For the text-containing cell, return its midpoint in (X, Y) coordinate format. 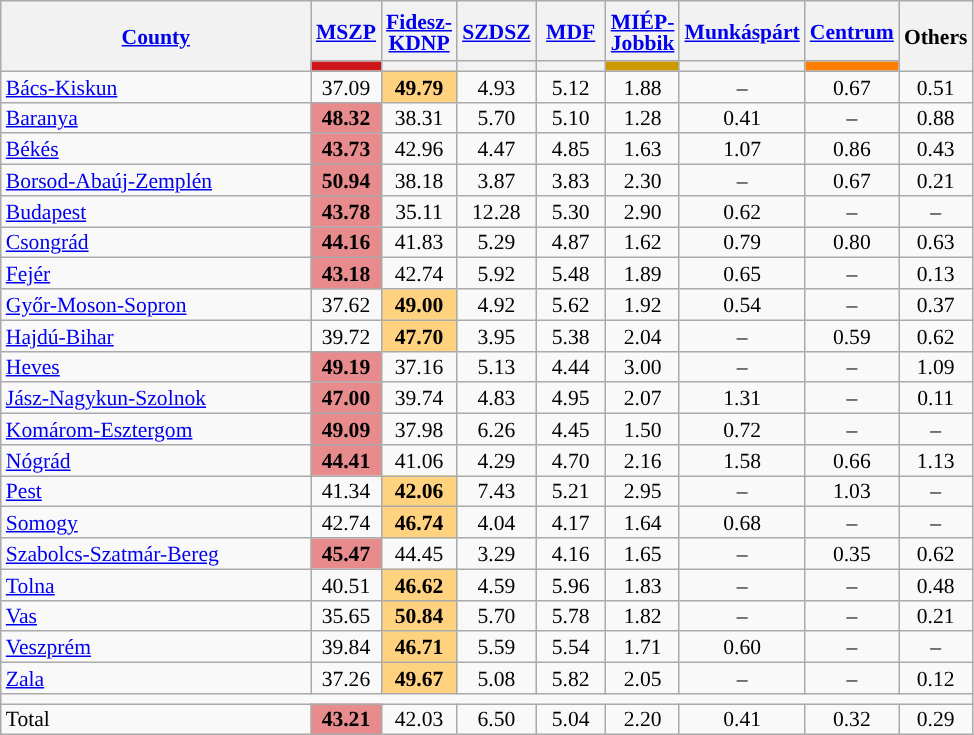
MSZP (346, 31)
4.87 (571, 242)
0.72 (742, 430)
1.13 (936, 460)
1.64 (643, 522)
6.26 (496, 430)
5.08 (496, 678)
Total (156, 720)
Heves (156, 366)
1.83 (643, 584)
49.79 (419, 86)
5.04 (571, 720)
1.07 (742, 150)
5.48 (571, 274)
47.00 (346, 398)
47.70 (419, 336)
12.28 (496, 212)
1.09 (936, 366)
40.51 (346, 584)
Fejér (156, 274)
6.50 (496, 720)
4.04 (496, 522)
Vas (156, 616)
Bács-Kiskun (156, 86)
1.28 (643, 118)
2.90 (643, 212)
Pest (156, 492)
Szabolcs-Szatmár-Bereg (156, 554)
2.16 (643, 460)
43.21 (346, 720)
4.59 (496, 584)
0.37 (936, 304)
37.09 (346, 86)
3.87 (496, 180)
Hajdú-Bihar (156, 336)
4.92 (496, 304)
5.59 (496, 648)
46.71 (419, 648)
0.80 (852, 242)
39.84 (346, 648)
5.82 (571, 678)
1.50 (643, 430)
Borsod-Abaúj-Zemplén (156, 180)
46.62 (419, 584)
4.95 (571, 398)
0.63 (936, 242)
37.98 (419, 430)
42.96 (419, 150)
1.88 (643, 86)
5.13 (496, 366)
44.16 (346, 242)
44.41 (346, 460)
MDF (571, 31)
45.47 (346, 554)
1.58 (742, 460)
5.12 (571, 86)
0.13 (936, 274)
37.16 (419, 366)
2.95 (643, 492)
Others (936, 36)
1.92 (643, 304)
50.84 (419, 616)
38.31 (419, 118)
5.78 (571, 616)
5.21 (571, 492)
Csongrád (156, 242)
50.94 (346, 180)
Jász-Nagykun-Szolnok (156, 398)
3.83 (571, 180)
5.29 (496, 242)
37.62 (346, 304)
5.54 (571, 648)
41.06 (419, 460)
39.74 (419, 398)
5.92 (496, 274)
Nógrád (156, 460)
Komárom-Esztergom (156, 430)
46.74 (419, 522)
4.70 (571, 460)
44.45 (419, 554)
4.47 (496, 150)
0.65 (742, 274)
38.18 (419, 180)
County (156, 36)
Győr-Moson-Sopron (156, 304)
0.11 (936, 398)
1.63 (643, 150)
0.32 (852, 720)
4.85 (571, 150)
5.30 (571, 212)
Békés (156, 150)
Tolna (156, 584)
Centrum (852, 31)
4.93 (496, 86)
1.89 (643, 274)
0.54 (742, 304)
42.03 (419, 720)
0.60 (742, 648)
0.59 (852, 336)
35.65 (346, 616)
5.10 (571, 118)
1.62 (643, 242)
0.35 (852, 554)
1.31 (742, 398)
Budapest (156, 212)
Fidesz-KDNP (419, 31)
MIÉP-Jobbik (643, 31)
1.65 (643, 554)
2.07 (643, 398)
Somogy (156, 522)
Baranya (156, 118)
Veszprém (156, 648)
49.00 (419, 304)
Munkáspárt (742, 31)
4.17 (571, 522)
5.38 (571, 336)
2.30 (643, 180)
41.83 (419, 242)
35.11 (419, 212)
49.67 (419, 678)
4.44 (571, 366)
5.96 (571, 584)
4.16 (571, 554)
1.82 (643, 616)
0.43 (936, 150)
49.19 (346, 366)
4.29 (496, 460)
0.79 (742, 242)
7.43 (496, 492)
1.03 (852, 492)
43.73 (346, 150)
1.71 (643, 648)
2.20 (643, 720)
0.29 (936, 720)
SZDSZ (496, 31)
0.51 (936, 86)
2.05 (643, 678)
43.78 (346, 212)
0.48 (936, 584)
4.83 (496, 398)
3.00 (643, 366)
2.04 (643, 336)
4.45 (571, 430)
0.88 (936, 118)
Zala (156, 678)
43.18 (346, 274)
0.66 (852, 460)
48.32 (346, 118)
49.09 (346, 430)
0.86 (852, 150)
3.95 (496, 336)
5.62 (571, 304)
42.06 (419, 492)
0.68 (742, 522)
3.29 (496, 554)
41.34 (346, 492)
0.12 (936, 678)
37.26 (346, 678)
39.72 (346, 336)
